Return the (x, y) coordinate for the center point of the cell that contains the specified text.  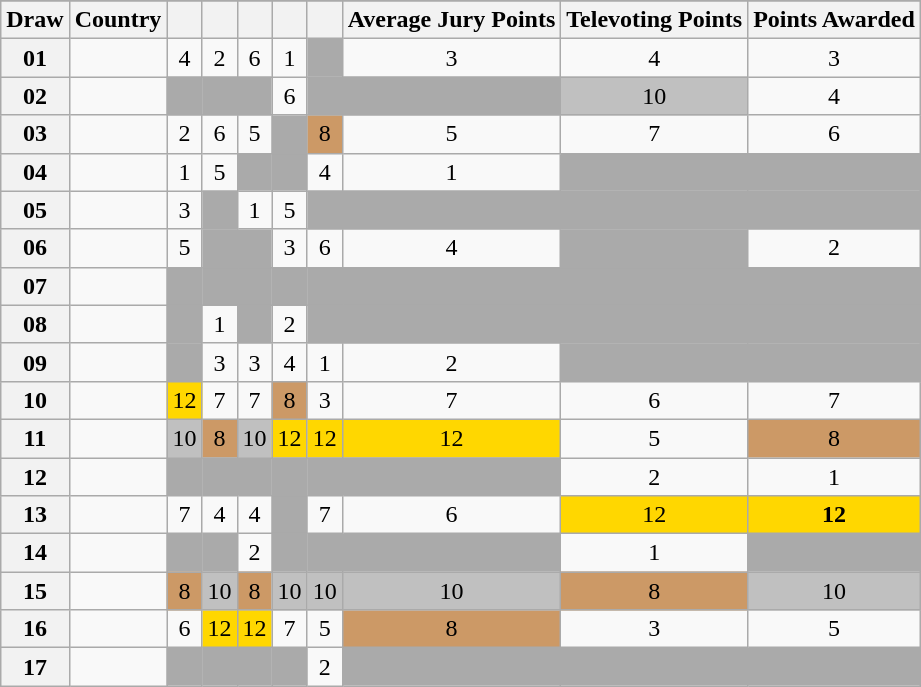
01 (35, 58)
Country (118, 20)
16 (35, 629)
Average Jury Points (452, 20)
11 (35, 438)
17 (35, 667)
03 (35, 134)
15 (35, 591)
08 (35, 324)
07 (35, 286)
06 (35, 248)
Points Awarded (834, 20)
05 (35, 210)
Televoting Points (654, 20)
09 (35, 362)
13 (35, 515)
02 (35, 96)
Draw (35, 20)
14 (35, 553)
04 (35, 172)
